Provide the [x, y] coordinate of the cell's center where the given text is located.  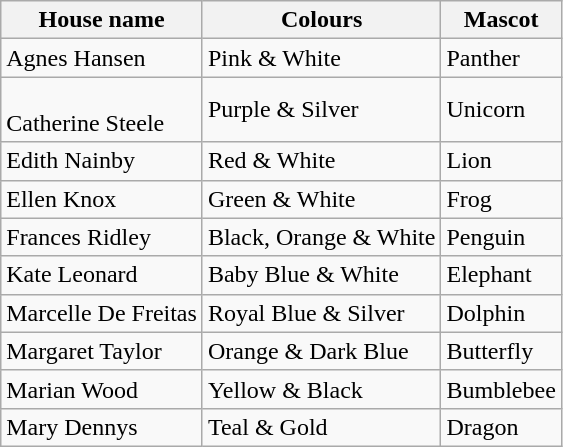
Butterfly [501, 351]
Lion [501, 161]
Royal Blue & Silver [322, 313]
Panther [501, 58]
Frog [501, 199]
Frances Ridley [102, 237]
Yellow & Black [322, 389]
Kate Leonard [102, 275]
Pink & White [322, 58]
Dolphin [501, 313]
Marcelle De Freitas [102, 313]
Margaret Taylor [102, 351]
Catherine Steele [102, 110]
House name [102, 20]
Red & White [322, 161]
Colours [322, 20]
Purple & Silver [322, 110]
Mary Dennys [102, 427]
Orange & Dark Blue [322, 351]
Black, Orange & White [322, 237]
Green & White [322, 199]
Marian Wood [102, 389]
Teal & Gold [322, 427]
Baby Blue & White [322, 275]
Penguin [501, 237]
Mascot [501, 20]
Dragon [501, 427]
Bumblebee [501, 389]
Agnes Hansen [102, 58]
Unicorn [501, 110]
Elephant [501, 275]
Ellen Knox [102, 199]
Edith Nainby [102, 161]
